For the text-containing cell, return its midpoint in [X, Y] coordinate format. 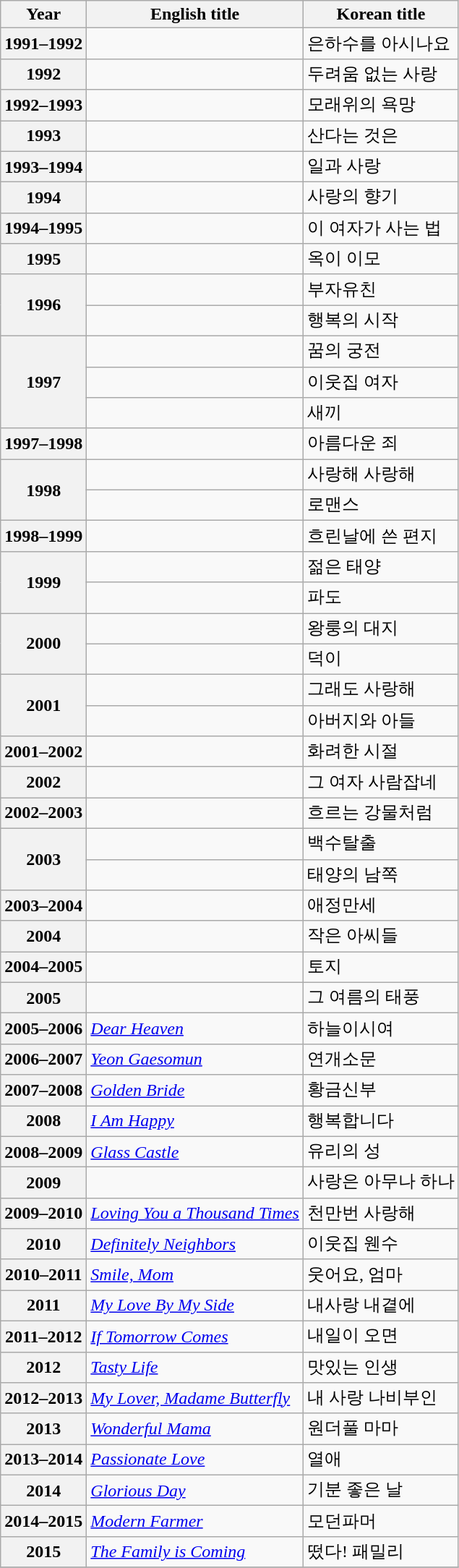
화려한 시절 [380, 752]
일과 사랑 [380, 166]
2000 [43, 644]
2009 [43, 1183]
이웃집 웬수 [380, 1244]
그 여자 사람잡네 [380, 783]
떴다! 패밀리 [380, 1552]
은하수를 아시나요 [380, 43]
The Family is Coming [195, 1552]
아름다운 죄 [380, 444]
2012 [43, 1367]
부자유친 [380, 289]
1999 [43, 581]
모래위의 욕망 [380, 106]
하늘이시여 [380, 1028]
2005 [43, 998]
태양의 남쪽 [380, 875]
Glass Castle [195, 1151]
Definitely Neighbors [195, 1244]
Yeon Gaesomun [195, 1059]
천만번 사랑해 [380, 1214]
행복의 시작 [380, 321]
연개소문 [380, 1059]
이 여자가 사는 법 [380, 229]
2009–2010 [43, 1214]
2010–2011 [43, 1274]
2006–2007 [43, 1059]
English title [195, 14]
작은 아씨들 [380, 936]
2013 [43, 1429]
Tasty Life [195, 1367]
2014–2015 [43, 1522]
로맨스 [380, 505]
2010 [43, 1244]
Loving You a Thousand Times [195, 1214]
내 사랑 나비부인 [380, 1399]
유리의 성 [380, 1151]
1998–1999 [43, 537]
2005–2006 [43, 1028]
사랑은 아무나 하나 [380, 1183]
꿈의 궁전 [380, 351]
이웃집 여자 [380, 382]
2014 [43, 1490]
웃어요, 엄마 [380, 1274]
If Tomorrow Comes [195, 1337]
I Am Happy [195, 1121]
Year [43, 14]
2008–2009 [43, 1151]
그 여름의 태풍 [380, 998]
1991–1992 [43, 43]
맛있는 인생 [380, 1367]
1993 [43, 136]
2008 [43, 1121]
흐린날에 쓴 편지 [380, 537]
파도 [380, 597]
1994 [43, 198]
Korean title [380, 14]
Golden Bride [195, 1091]
1995 [43, 259]
1998 [43, 490]
Glorious Day [195, 1490]
Modern Farmer [195, 1522]
Passionate Love [195, 1460]
2007–2008 [43, 1091]
흐르는 강물처럼 [380, 813]
2012–2013 [43, 1399]
그래도 사랑해 [380, 690]
2011 [43, 1306]
1997 [43, 382]
내사랑 내곁에 [380, 1306]
두려움 없는 사랑 [380, 74]
2001–2002 [43, 752]
토지 [380, 968]
My Love By My Side [195, 1306]
원더풀 마마 [380, 1429]
기분 좋은 날 [380, 1490]
Wonderful Mama [195, 1429]
2003 [43, 859]
Dear Heaven [195, 1028]
2002 [43, 783]
1992–1993 [43, 106]
아버지와 아들 [380, 720]
행복합니다 [380, 1121]
My Lover, Madame Butterfly [195, 1399]
젊은 태양 [380, 567]
1996 [43, 305]
열애 [380, 1460]
1997–1998 [43, 444]
모던파머 [380, 1522]
황금신부 [380, 1091]
2002–2003 [43, 813]
2001 [43, 706]
2004 [43, 936]
왕룽의 대지 [380, 629]
옥이 이모 [380, 259]
산다는 것은 [380, 136]
1994–1995 [43, 229]
사랑해 사랑해 [380, 474]
2004–2005 [43, 968]
Smile, Mom [195, 1274]
2013–2014 [43, 1460]
백수탈출 [380, 843]
덕이 [380, 660]
새끼 [380, 414]
내일이 오면 [380, 1337]
사랑의 향기 [380, 198]
2011–2012 [43, 1337]
2015 [43, 1552]
2003–2004 [43, 906]
1992 [43, 74]
1993–1994 [43, 166]
애정만세 [380, 906]
